Return the [x, y] coordinate for the center point of the cell that contains the specified text.  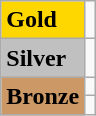
Silver [43, 58]
Gold [43, 20]
Bronze [43, 96]
